Extract the (X, Y) coordinate from the center of the cell holding the provided text.  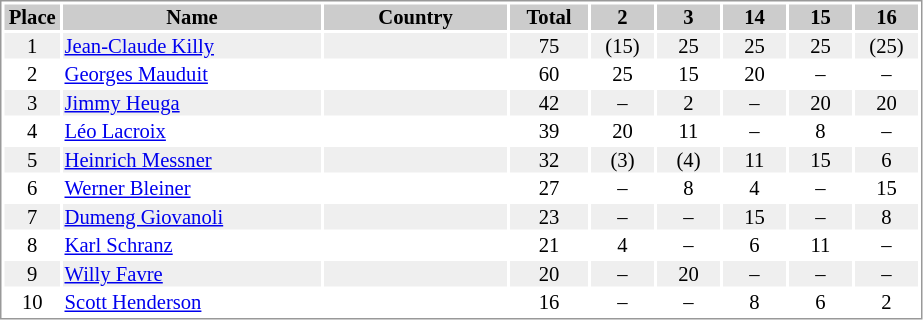
(4) (688, 160)
23 (549, 217)
Léo Lacroix (192, 131)
Jean-Claude Killy (192, 46)
9 (32, 274)
Dumeng Giovanoli (192, 217)
60 (549, 75)
Willy Favre (192, 274)
14 (754, 17)
32 (549, 160)
Werner Bleiner (192, 189)
75 (549, 46)
Total (549, 17)
7 (32, 217)
10 (32, 303)
Scott Henderson (192, 303)
5 (32, 160)
Karl Schranz (192, 245)
Country (416, 17)
1 (32, 46)
21 (549, 245)
(15) (622, 46)
42 (549, 103)
Heinrich Messner (192, 160)
(25) (886, 46)
39 (549, 131)
Georges Mauduit (192, 75)
(3) (622, 160)
Jimmy Heuga (192, 103)
Place (32, 17)
27 (549, 189)
Name (192, 17)
